Capture the cell that displays the provided text and extract its [X, Y] central coordinate. 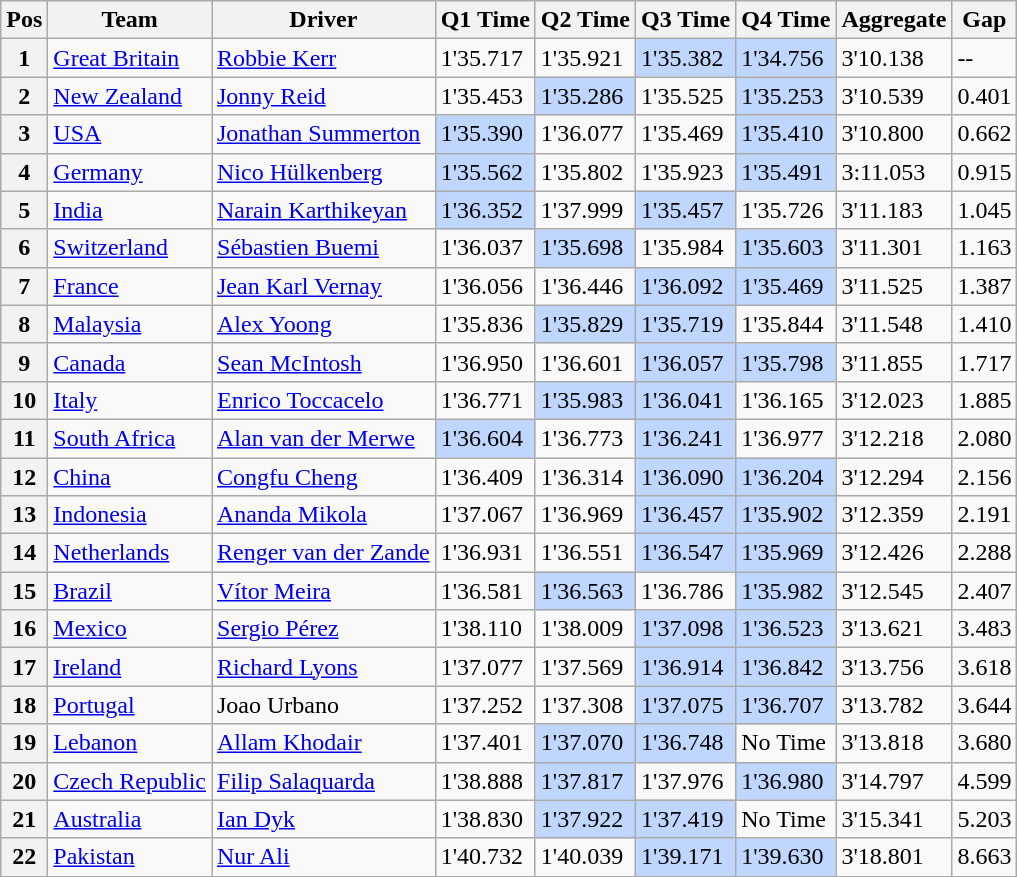
1'36.241 [686, 438]
1'36.977 [786, 438]
3'10.138 [894, 58]
1'36.446 [585, 286]
Australia [130, 819]
2.191 [984, 515]
1'35.829 [585, 324]
18 [24, 705]
3'12.218 [894, 438]
1.410 [984, 324]
21 [24, 819]
Germany [130, 172]
3'18.801 [894, 857]
1'35.923 [686, 172]
1'36.523 [786, 629]
1'36.547 [686, 553]
1 [24, 58]
1'36.707 [786, 705]
13 [24, 515]
1'36.077 [585, 134]
1'35.717 [485, 58]
Lebanon [130, 743]
Ananda Mikola [324, 515]
3'13.621 [894, 629]
1'36.457 [686, 515]
Team [130, 20]
3'13.756 [894, 667]
Sean McIntosh [324, 362]
1'36.748 [686, 743]
1'35.726 [786, 210]
1'36.204 [786, 477]
1'37.976 [686, 781]
1'36.092 [686, 286]
15 [24, 591]
2.156 [984, 477]
Great Britain [130, 58]
3 [24, 134]
12 [24, 477]
Q4 Time [786, 20]
22 [24, 857]
1'37.252 [485, 705]
1'38.888 [485, 781]
3.680 [984, 743]
0.915 [984, 172]
1'36.786 [686, 591]
3'11.301 [894, 248]
France [130, 286]
1'35.719 [686, 324]
3'13.818 [894, 743]
Q1 Time [485, 20]
Brazil [130, 591]
1'36.931 [485, 553]
Filip Salaquarda [324, 781]
Q2 Time [585, 20]
4.599 [984, 781]
1'36.165 [786, 400]
1'36.056 [485, 286]
3:11.053 [894, 172]
Aggregate [894, 20]
9 [24, 362]
3'11.525 [894, 286]
1'35.902 [786, 515]
5 [24, 210]
USA [130, 134]
1'36.057 [686, 362]
1'35.698 [585, 248]
Q3 Time [686, 20]
1'36.601 [585, 362]
16 [24, 629]
1'35.603 [786, 248]
Allam Khodair [324, 743]
1'36.409 [485, 477]
3'12.023 [894, 400]
Italy [130, 400]
1'37.419 [686, 819]
1'35.844 [786, 324]
3'12.294 [894, 477]
1'35.836 [485, 324]
1'35.982 [786, 591]
1'40.039 [585, 857]
1'34.756 [786, 58]
3'15.341 [894, 819]
Czech Republic [130, 781]
2.407 [984, 591]
China [130, 477]
1'36.773 [585, 438]
3.618 [984, 667]
1'40.732 [485, 857]
1.885 [984, 400]
1'35.525 [686, 96]
Vítor Meira [324, 591]
Indonesia [130, 515]
1'35.410 [786, 134]
1'37.401 [485, 743]
7 [24, 286]
3'10.800 [894, 134]
Enrico Toccacelo [324, 400]
0.401 [984, 96]
3.644 [984, 705]
1'35.286 [585, 96]
1'37.070 [585, 743]
Narain Karthikeyan [324, 210]
Netherlands [130, 553]
14 [24, 553]
Richard Lyons [324, 667]
1'35.969 [786, 553]
1'35.562 [485, 172]
Jonny Reid [324, 96]
Joao Urbano [324, 705]
3'11.183 [894, 210]
20 [24, 781]
1'36.352 [485, 210]
Driver [324, 20]
3.483 [984, 629]
1.163 [984, 248]
1'37.999 [585, 210]
1'36.950 [485, 362]
Jean Karl Vernay [324, 286]
1'37.308 [585, 705]
1'36.581 [485, 591]
1'38.110 [485, 629]
1'37.817 [585, 781]
1.717 [984, 362]
8 [24, 324]
3'11.548 [894, 324]
2.080 [984, 438]
1'36.969 [585, 515]
6 [24, 248]
Robbie Kerr [324, 58]
Jonathan Summerton [324, 134]
1'38.009 [585, 629]
Nur Ali [324, 857]
5.203 [984, 819]
1'35.253 [786, 96]
1'39.630 [786, 857]
Pos [24, 20]
Sébastien Buemi [324, 248]
3'14.797 [894, 781]
1'37.569 [585, 667]
-- [984, 58]
South Africa [130, 438]
Congfu Cheng [324, 477]
1'35.491 [786, 172]
1'35.382 [686, 58]
1'36.037 [485, 248]
Nico Hülkenberg [324, 172]
3'12.426 [894, 553]
1'37.922 [585, 819]
Alex Yoong [324, 324]
17 [24, 667]
1'35.984 [686, 248]
2 [24, 96]
Portugal [130, 705]
Pakistan [130, 857]
1'36.771 [485, 400]
0.662 [984, 134]
1'35.802 [585, 172]
1'35.453 [485, 96]
3'11.855 [894, 362]
3'13.782 [894, 705]
1'35.921 [585, 58]
Ireland [130, 667]
10 [24, 400]
1'39.171 [686, 857]
1'35.457 [686, 210]
1'36.563 [585, 591]
Canada [130, 362]
Gap [984, 20]
1'38.830 [485, 819]
Ian Dyk [324, 819]
1'36.914 [686, 667]
1'37.077 [485, 667]
1'37.075 [686, 705]
4 [24, 172]
1.045 [984, 210]
1'36.551 [585, 553]
3'12.359 [894, 515]
1.387 [984, 286]
Renger van der Zande [324, 553]
11 [24, 438]
3'12.545 [894, 591]
1'35.798 [786, 362]
1'36.842 [786, 667]
3'10.539 [894, 96]
1'36.980 [786, 781]
Mexico [130, 629]
Malaysia [130, 324]
1'36.314 [585, 477]
1'37.067 [485, 515]
19 [24, 743]
1'35.983 [585, 400]
Switzerland [130, 248]
8.663 [984, 857]
New Zealand [130, 96]
India [130, 210]
2.288 [984, 553]
Sergio Pérez [324, 629]
1'35.390 [485, 134]
1'37.098 [686, 629]
1'36.604 [485, 438]
1'36.090 [686, 477]
1'36.041 [686, 400]
Alan van der Merwe [324, 438]
